Find where the given text appears and provide that cell's center as [X, Y] coordinate. 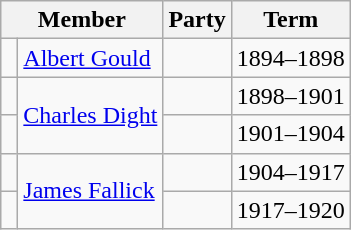
Term [290, 20]
Albert Gould [90, 58]
1894–1898 [290, 58]
James Fallick [90, 191]
1898–1901 [290, 96]
1901–1904 [290, 134]
Member [82, 20]
Charles Dight [90, 115]
1904–1917 [290, 172]
1917–1920 [290, 210]
Party [197, 20]
